Find where the given text appears and provide that cell's center as (x, y) coordinate. 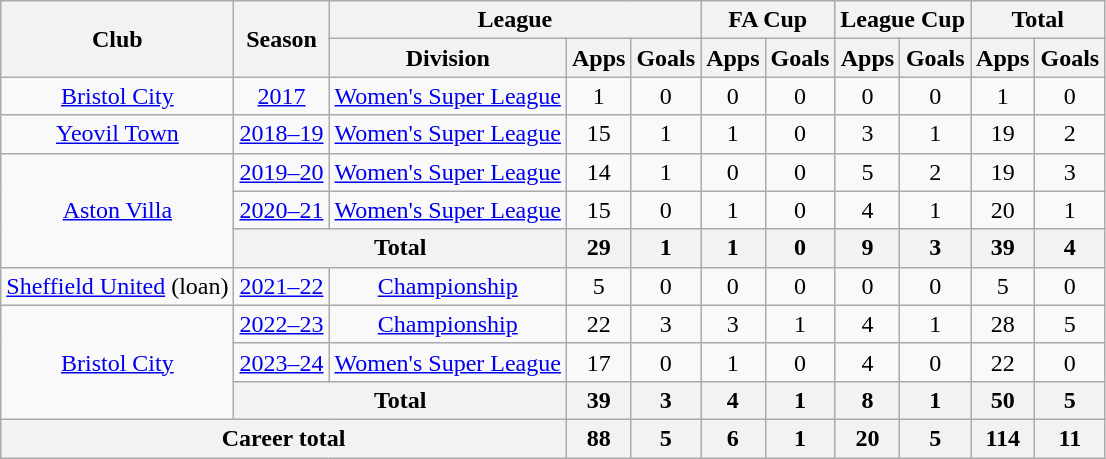
28 (1003, 324)
17 (598, 362)
11 (1070, 438)
2022–23 (282, 324)
2020–21 (282, 210)
Aston Villa (118, 210)
8 (868, 400)
88 (598, 438)
14 (598, 172)
League (515, 20)
2019–20 (282, 172)
Division (448, 58)
Yeovil Town (118, 134)
Sheffield United (loan) (118, 286)
FA Cup (768, 20)
6 (733, 438)
9 (868, 248)
2021–22 (282, 286)
2017 (282, 96)
2018–19 (282, 134)
50 (1003, 400)
Club (118, 39)
Career total (284, 438)
114 (1003, 438)
League Cup (903, 20)
Season (282, 39)
2023–24 (282, 362)
29 (598, 248)
